Provide the [X, Y] coordinate of the cell's center where the given text is located.  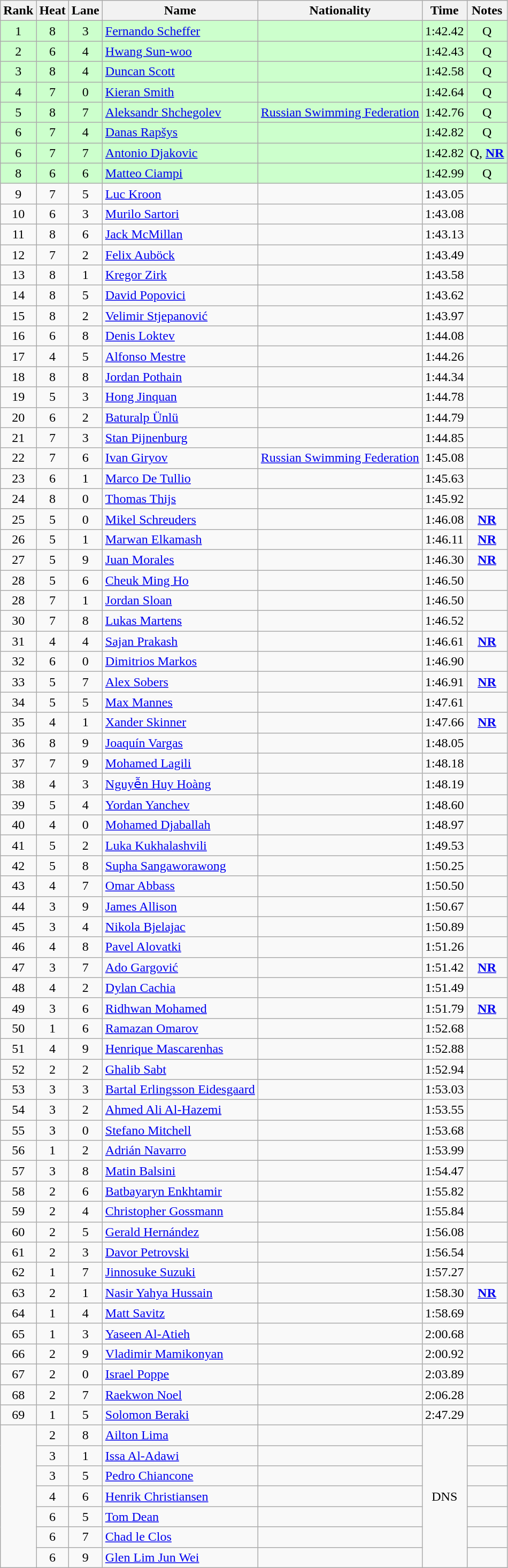
Felix Auböck [180, 255]
1:55.82 [444, 1191]
Lane [86, 11]
Matt Savitz [180, 1313]
13 [18, 275]
1:48.97 [444, 825]
1:52.88 [444, 1049]
Sajan Prakash [180, 641]
1:46.52 [444, 621]
Joaquín Vargas [180, 743]
Luka Kukhalashvili [180, 845]
1:53.68 [444, 1130]
Issa Al-Adawi [180, 1456]
Q, NR [487, 153]
Juan Morales [180, 560]
Antonio Djakovic [180, 153]
24 [18, 499]
Matteo Ciampi [180, 173]
1:46.90 [444, 662]
Bartal Erlingsson Eidesgaard [180, 1090]
47 [18, 967]
1:50.50 [444, 886]
1:55.84 [444, 1212]
50 [18, 1028]
Pavel Alovatki [180, 947]
Marco De Tullio [180, 478]
52 [18, 1069]
1:43.62 [444, 296]
15 [18, 316]
Matin Balsini [180, 1171]
33 [18, 682]
Baturalp Ünlü [180, 417]
Solomon Beraki [180, 1415]
Mohamed Lagili [180, 763]
46 [18, 947]
Mohamed Djaballah [180, 825]
1:51.42 [444, 967]
69 [18, 1415]
Ahmed Ali Al-Hazemi [180, 1110]
26 [18, 539]
Alfonso Mestre [180, 356]
Supha Sangaworawong [180, 866]
Henrique Mascarenhas [180, 1049]
66 [18, 1354]
1:45.08 [444, 458]
Mikel Schreuders [180, 519]
51 [18, 1049]
1:54.47 [444, 1171]
1:42.58 [444, 72]
Adrián Navarro [180, 1151]
2:03.89 [444, 1374]
1:53.03 [444, 1090]
12 [18, 255]
Duncan Scott [180, 72]
Ado Gargović [180, 967]
Luc Kroon [180, 193]
1:58.30 [444, 1293]
1:50.67 [444, 906]
63 [18, 1293]
1:44.26 [444, 356]
Ivan Giryov [180, 458]
Thomas Thijs [180, 499]
31 [18, 641]
David Popovici [180, 296]
Yaseen Al-Atieh [180, 1333]
1:48.18 [444, 763]
39 [18, 805]
Kregor Zirk [180, 275]
1:49.53 [444, 845]
1:48.05 [444, 743]
1:42.43 [444, 51]
1:53.99 [444, 1151]
20 [18, 417]
1:43.97 [444, 316]
Notes [487, 11]
Dimitrios Markos [180, 662]
2:06.28 [444, 1394]
1:43.58 [444, 275]
1:44.78 [444, 397]
1:43.05 [444, 193]
1:45.92 [444, 499]
1:53.55 [444, 1110]
1:48.19 [444, 784]
43 [18, 886]
Kieran Smith [180, 92]
Max Mannes [180, 702]
65 [18, 1333]
1:56.54 [444, 1252]
Tom Dean [180, 1517]
57 [18, 1171]
21 [18, 438]
Name [180, 11]
61 [18, 1252]
54 [18, 1110]
Jordan Sloan [180, 601]
Raekwon Noel [180, 1394]
1:51.49 [444, 988]
1:50.89 [444, 927]
19 [18, 397]
Nikola Bjelajac [180, 927]
Henrik Christiansen [180, 1496]
James Allison [180, 906]
Pedro Chiancone [180, 1476]
Jack McMillan [180, 234]
Fernando Scheffer [180, 31]
Hwang Sun-woo [180, 51]
35 [18, 723]
1:44.85 [444, 438]
Ghalib Sabt [180, 1069]
48 [18, 988]
Jordan Pothain [180, 377]
Nationality [340, 11]
Stefano Mitchell [180, 1130]
16 [18, 336]
Hong Jinquan [180, 397]
Dylan Cachia [180, 988]
10 [18, 214]
Gerald Hernández [180, 1232]
1:46.30 [444, 560]
1:43.13 [444, 234]
Alex Sobers [180, 682]
1:43.49 [444, 255]
38 [18, 784]
41 [18, 845]
1:58.69 [444, 1313]
Xander Skinner [180, 723]
56 [18, 1151]
1:45.63 [444, 478]
36 [18, 743]
34 [18, 702]
17 [18, 356]
Marwan Elkamash [180, 539]
68 [18, 1394]
67 [18, 1374]
1:42.99 [444, 173]
Omar Abbass [180, 886]
2:47.29 [444, 1415]
1:47.66 [444, 723]
64 [18, 1313]
Nasir Yahya Hussain [180, 1293]
Davor Petrovski [180, 1252]
1:52.94 [444, 1069]
Lukas Martens [180, 621]
Yordan Yanchev [180, 805]
32 [18, 662]
Time [444, 11]
Murilo Sartori [180, 214]
1:57.27 [444, 1272]
58 [18, 1191]
Ailton Lima [180, 1435]
1:42.64 [444, 92]
42 [18, 866]
37 [18, 763]
1:51.79 [444, 1008]
55 [18, 1130]
1:46.91 [444, 682]
27 [18, 560]
25 [18, 519]
1:42.42 [444, 31]
60 [18, 1232]
DNS [444, 1496]
1:51.26 [444, 947]
Israel Poppe [180, 1374]
40 [18, 825]
1:43.08 [444, 214]
Chad le Clos [180, 1537]
53 [18, 1090]
45 [18, 927]
Stan Pijnenburg [180, 438]
44 [18, 906]
2:00.68 [444, 1333]
Ramazan Omarov [180, 1028]
1:42.76 [444, 112]
1:47.61 [444, 702]
1:44.34 [444, 377]
2:00.92 [444, 1354]
59 [18, 1212]
1:48.60 [444, 805]
Batbayaryn Enkhtamir [180, 1191]
1:46.08 [444, 519]
1:50.25 [444, 866]
Cheuk Ming Ho [180, 580]
1:46.11 [444, 539]
1:52.68 [444, 1028]
Ridhwan Mohamed [180, 1008]
1:46.61 [444, 641]
11 [18, 234]
Velimir Stjepanović [180, 316]
30 [18, 621]
18 [18, 377]
Christopher Gossmann [180, 1212]
22 [18, 458]
1:56.08 [444, 1232]
23 [18, 478]
Aleksandr Shchegolev [180, 112]
Jinnosuke Suzuki [180, 1272]
14 [18, 296]
Heat [52, 11]
1:44.08 [444, 336]
Rank [18, 11]
49 [18, 1008]
1:44.79 [444, 417]
Vladimir Mamikonyan [180, 1354]
62 [18, 1272]
Denis Loktev [180, 336]
Danas Rapšys [180, 133]
Nguyễn Huy Hoàng [180, 784]
Glen Lim Jun Wei [180, 1557]
